Scan for the cell matching the given text and deliver its [X, Y] coordinate at center. 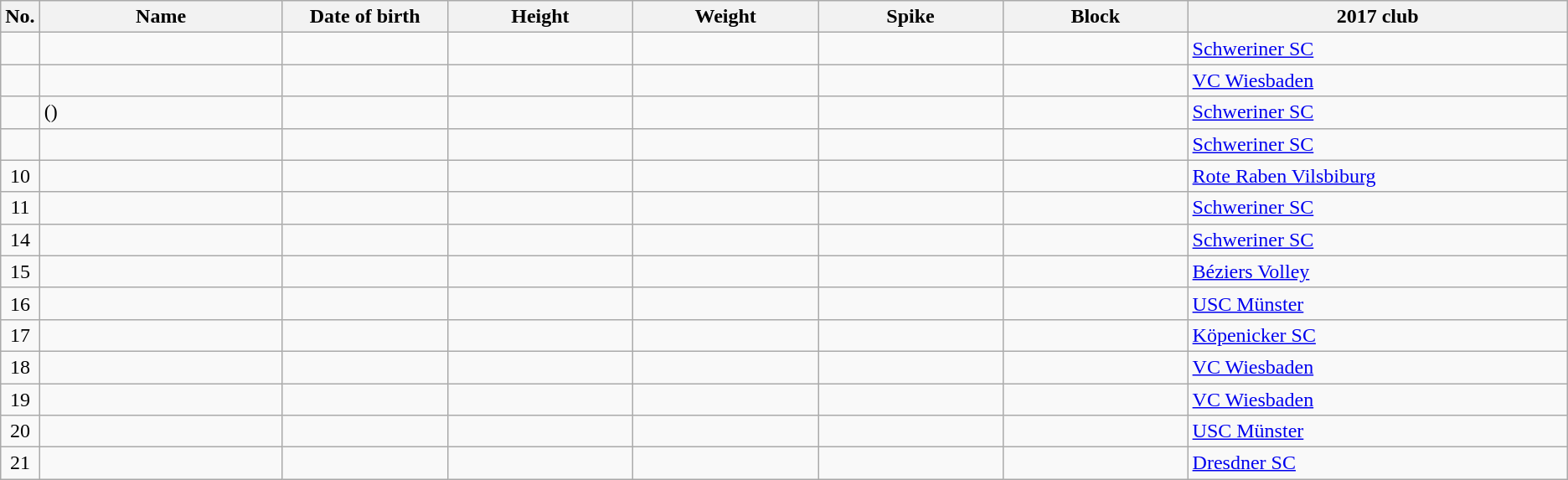
10 [20, 176]
11 [20, 208]
14 [20, 240]
Köpenicker SC [1377, 335]
19 [20, 400]
18 [20, 367]
Spike [911, 17]
Béziers Volley [1377, 271]
() [161, 112]
20 [20, 431]
17 [20, 335]
15 [20, 271]
Dresdner SC [1377, 463]
21 [20, 463]
Date of birth [365, 17]
Rote Raben Vilsbiburg [1377, 176]
Height [539, 17]
16 [20, 303]
Name [161, 17]
2017 club [1377, 17]
Block [1096, 17]
Weight [725, 17]
No. [20, 17]
